Scan for the cell matching the given text and deliver its (X, Y) coordinate at center. 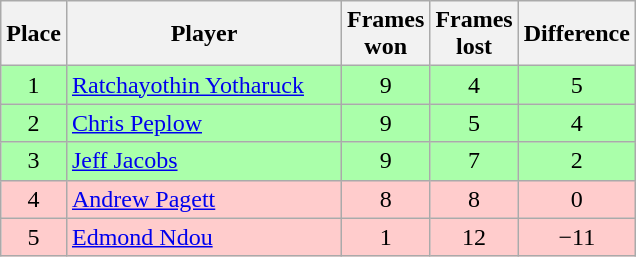
7 (474, 161)
Player (204, 34)
3 (34, 161)
Frames won (386, 34)
Frames lost (474, 34)
12 (474, 237)
Difference (576, 34)
Jeff Jacobs (204, 161)
−11 (576, 237)
Chris Peplow (204, 123)
Place (34, 34)
Andrew Pagett (204, 199)
Ratchayothin Yotharuck (204, 85)
Edmond Ndou (204, 237)
0 (576, 199)
